Search for the cell housing the specified text and yield its [x, y] center coordinate. 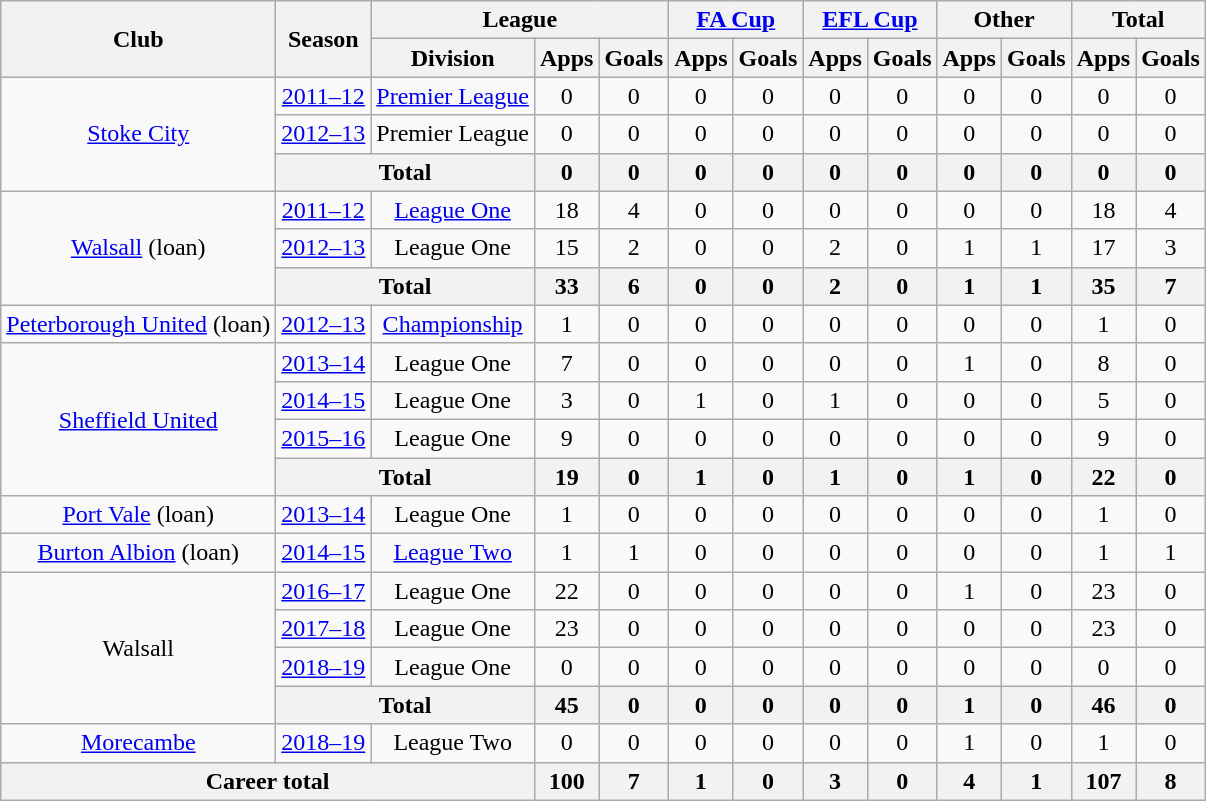
Club [138, 39]
Season [324, 39]
2017–18 [324, 629]
Walsall (loan) [138, 248]
33 [566, 286]
2016–17 [324, 591]
Burton Albion (loan) [138, 553]
Career total [268, 781]
Peterborough United (loan) [138, 324]
17 [1103, 248]
Stoke City [138, 134]
Port Vale (loan) [138, 515]
Morecambe [138, 743]
EFL Cup [870, 20]
15 [566, 248]
46 [1103, 705]
45 [566, 705]
League [520, 20]
Sheffield United [138, 419]
19 [566, 477]
6 [634, 286]
5 [1103, 400]
Division [453, 58]
Walsall [138, 648]
FA Cup [736, 20]
100 [566, 781]
Other [1004, 20]
35 [1103, 286]
2015–16 [324, 438]
Championship [453, 324]
107 [1103, 781]
